Search for the cell housing the specified text and yield its [x, y] center coordinate. 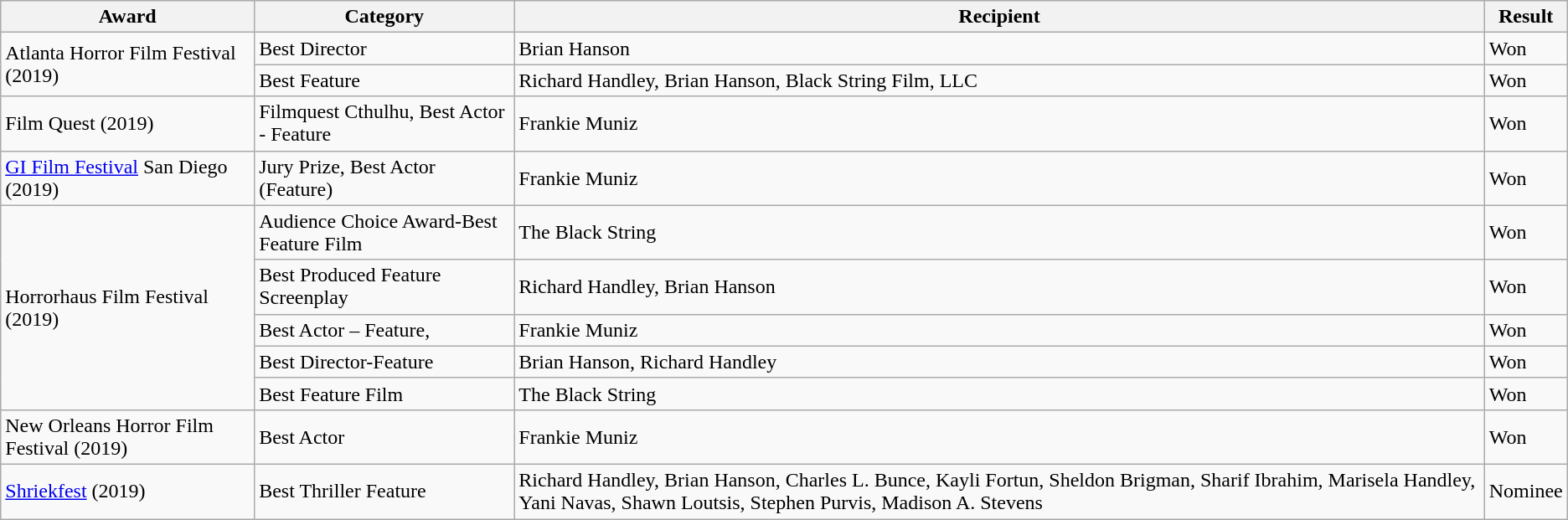
Best Feature Film [384, 394]
Filmquest Cthulhu, Best Actor - Feature [384, 124]
Atlanta Horror Film Festival (2019) [127, 64]
Richard Handley, Brian Hanson, Black String Film, LLC [999, 80]
Brian Hanson [999, 49]
Nominee [1526, 491]
Award [127, 17]
Horrorhaus Film Festival (2019) [127, 307]
Best Director [384, 49]
Film Quest (2019) [127, 124]
Best Actor – Feature, [384, 330]
Best Director-Feature [384, 362]
Best Thriller Feature [384, 491]
New Orleans Horror Film Festival (2019) [127, 437]
Shriekfest (2019) [127, 491]
Category [384, 17]
Audience Choice Award-Best Feature Film [384, 233]
Brian Hanson, Richard Handley [999, 362]
Best Produced Feature Screenplay [384, 286]
Jury Prize, Best Actor (Feature) [384, 178]
GI Film Festival San Diego (2019) [127, 178]
Richard Handley, Brian Hanson [999, 286]
Recipient [999, 17]
Result [1526, 17]
Best Actor [384, 437]
Best Feature [384, 80]
